Determine the (x, y) coordinate at the center of the cell enclosing the given text.  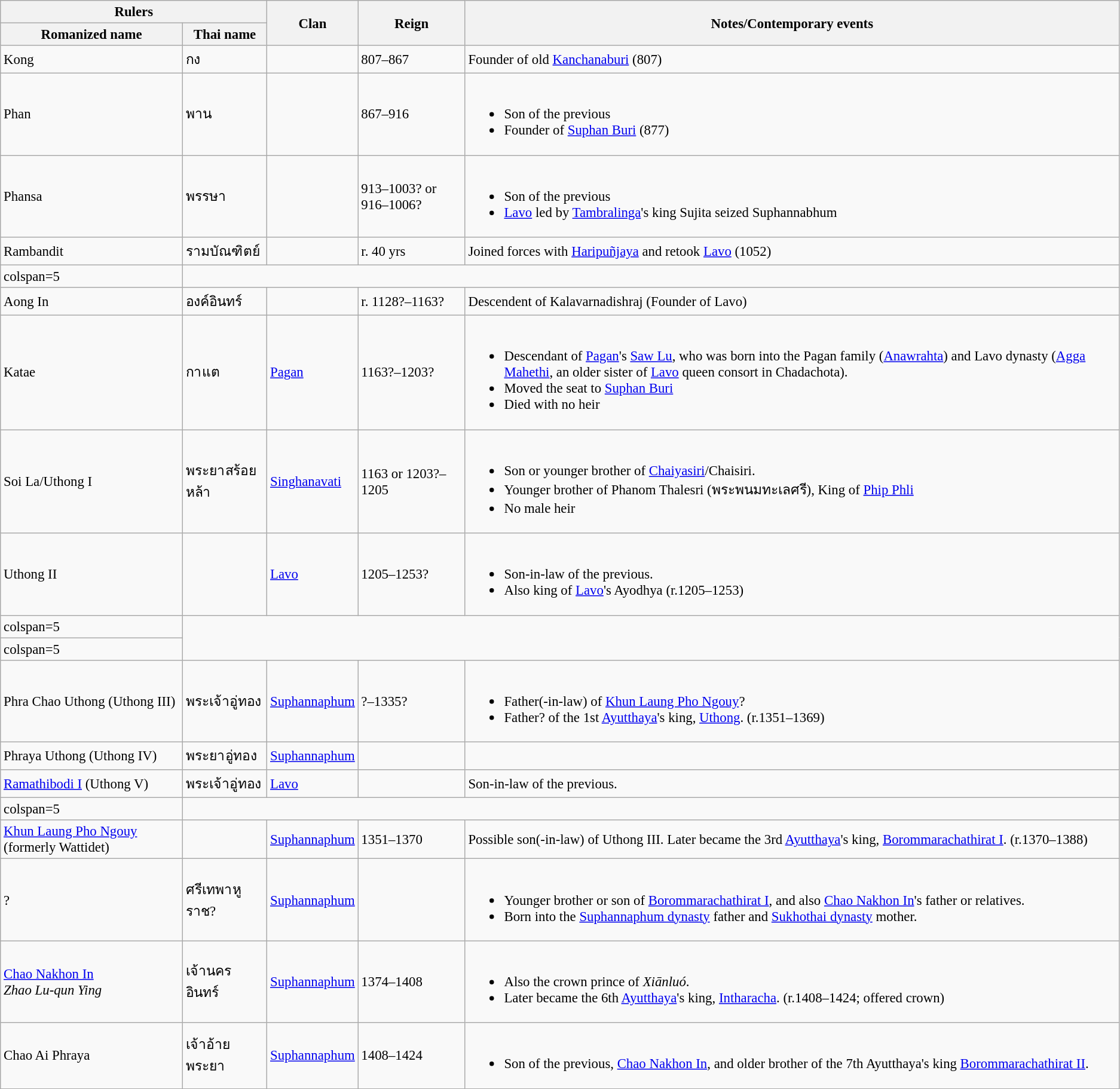
เจ้าอ้ายพระยา (225, 1056)
Aong In (92, 301)
?–1335? (411, 700)
Reign (411, 23)
ศรีเทพาหูราช? (225, 900)
1374–1408 (411, 981)
Khun Laung Pho Ngouy (formerly Wattidet) (92, 839)
พรรษา (225, 196)
พระยาสร้อยหล้า (225, 482)
Thai name (225, 35)
Clan (313, 23)
Ramathibodi I (Uthong V) (92, 784)
Son or younger brother of Chaiyasiri/Chaisiri.Younger brother of Phanom Thalesri (พระพนมทะเลศรี), King of Phip PhliNo male heir (792, 482)
Son of the previousFounder of Suphan Buri (877) (792, 115)
? (92, 900)
Phan (92, 115)
Rulers (134, 12)
Singhanavati (313, 482)
1408–1424 (411, 1056)
1163?–1203? (411, 373)
องค์อินทร์ (225, 301)
Rambandit (92, 251)
พระยาอู่ทอง (225, 757)
Chao Nakhon InZhao Lu-qun Ying (92, 981)
Possible son(-in-law) of Uthong III. Later became the 3rd Ayutthaya's king, Borommarachathirat I. (r.1370–1388) (792, 839)
Phra Chao Uthong (Uthong III) (92, 700)
Son of the previousLavo led by Tambralinga's king Sujita seized Suphannabhum (792, 196)
807–867 (411, 60)
กาแต (225, 373)
Descendent of Kalavarnadishraj (Founder of Lavo) (792, 301)
Son-in-law of the previous.Also king of Lavo's Ayodhya (r.1205–1253) (792, 574)
Romanized name (92, 35)
Father(-in-law) of Khun Laung Pho Ngouy?Father? of the 1st Ayutthaya's king, Uthong. (r.1351–1369) (792, 700)
1205–1253? (411, 574)
Phraya Uthong (Uthong IV) (92, 757)
Pagan (313, 373)
Katae (92, 373)
Notes/Contemporary events (792, 23)
Joined forces with Haripuñjaya and retook Lavo (1052) (792, 251)
Kong (92, 60)
เจ้านครอินทร์ (225, 981)
Also the crown prince of Xiānluó.Later became the 6th Ayutthaya's king, Intharacha. (r.1408–1424; offered crown) (792, 981)
รามบัณฑิตย์ (225, 251)
พาน (225, 115)
913–1003? or 916–1006? (411, 196)
Son of the previous, Chao Nakhon In, and older brother of the 7th Ayutthaya's king Borommarachathirat II. (792, 1056)
Phansa (92, 196)
Chao Ai Phraya (92, 1056)
Son-in-law of the previous. (792, 784)
1351–1370 (411, 839)
r. 1128?–1163? (411, 301)
1163 or 1203?–1205 (411, 482)
Founder of old Kanchanaburi (807) (792, 60)
Soi La/Uthong I (92, 482)
กง (225, 60)
r. 40 yrs (411, 251)
867–916 (411, 115)
Uthong II (92, 574)
